Return the [X, Y] coordinate for the center point of the cell that contains the specified text.  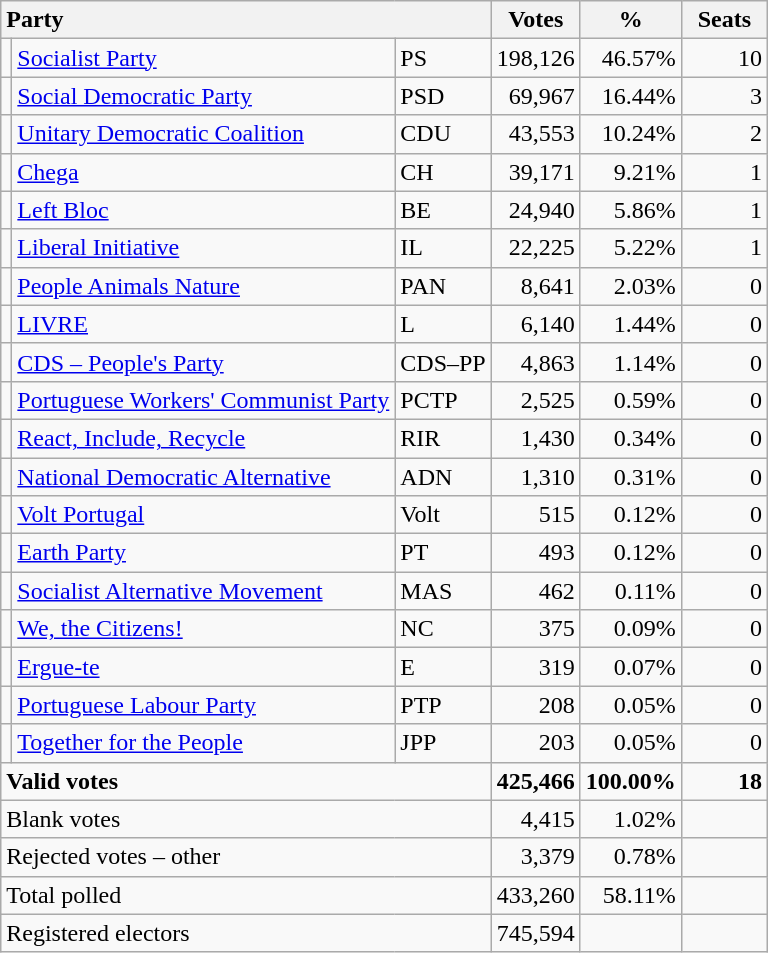
10.24% [630, 134]
We, the Citizens! [204, 629]
0.07% [630, 667]
CDS–PP [443, 362]
PT [443, 553]
425,466 [536, 781]
Registered electors [246, 933]
462 [536, 591]
6,140 [536, 324]
National Democratic Alternative [204, 477]
Valid votes [246, 781]
0.31% [630, 477]
1.02% [630, 819]
0.78% [630, 857]
Social Democratic Party [204, 96]
React, Include, Recycle [204, 438]
319 [536, 667]
Chega [204, 172]
10 [724, 58]
3 [724, 96]
% [630, 20]
CDU [443, 134]
198,126 [536, 58]
433,260 [536, 895]
4,415 [536, 819]
2 [724, 134]
CDS – People's Party [204, 362]
1.14% [630, 362]
PAN [443, 286]
375 [536, 629]
PS [443, 58]
8,641 [536, 286]
Volt [443, 515]
58.11% [630, 895]
18 [724, 781]
Portuguese Labour Party [204, 705]
46.57% [630, 58]
Together for the People [204, 743]
0.34% [630, 438]
9.21% [630, 172]
203 [536, 743]
493 [536, 553]
0.59% [630, 400]
PTP [443, 705]
2.03% [630, 286]
3,379 [536, 857]
RIR [443, 438]
NC [443, 629]
PCTP [443, 400]
Total polled [246, 895]
Volt Portugal [204, 515]
1,430 [536, 438]
100.00% [630, 781]
745,594 [536, 933]
BE [443, 210]
1.44% [630, 324]
Liberal Initiative [204, 248]
Unitary Democratic Coalition [204, 134]
ADN [443, 477]
Seats [724, 20]
IL [443, 248]
E [443, 667]
39,171 [536, 172]
69,967 [536, 96]
Socialist Party [204, 58]
515 [536, 515]
24,940 [536, 210]
1,310 [536, 477]
Party [246, 20]
MAS [443, 591]
People Animals Nature [204, 286]
PSD [443, 96]
CH [443, 172]
2,525 [536, 400]
Portuguese Workers' Communist Party [204, 400]
4,863 [536, 362]
Earth Party [204, 553]
Votes [536, 20]
22,225 [536, 248]
5.86% [630, 210]
Blank votes [246, 819]
Left Bloc [204, 210]
LIVRE [204, 324]
16.44% [630, 96]
L [443, 324]
JPP [443, 743]
0.09% [630, 629]
Socialist Alternative Movement [204, 591]
5.22% [630, 248]
0.11% [630, 591]
Rejected votes – other [246, 857]
Ergue-te [204, 667]
208 [536, 705]
43,553 [536, 134]
